Pinpoint the cell where the given text exists, returning its (x, y) midpoint coordinate. 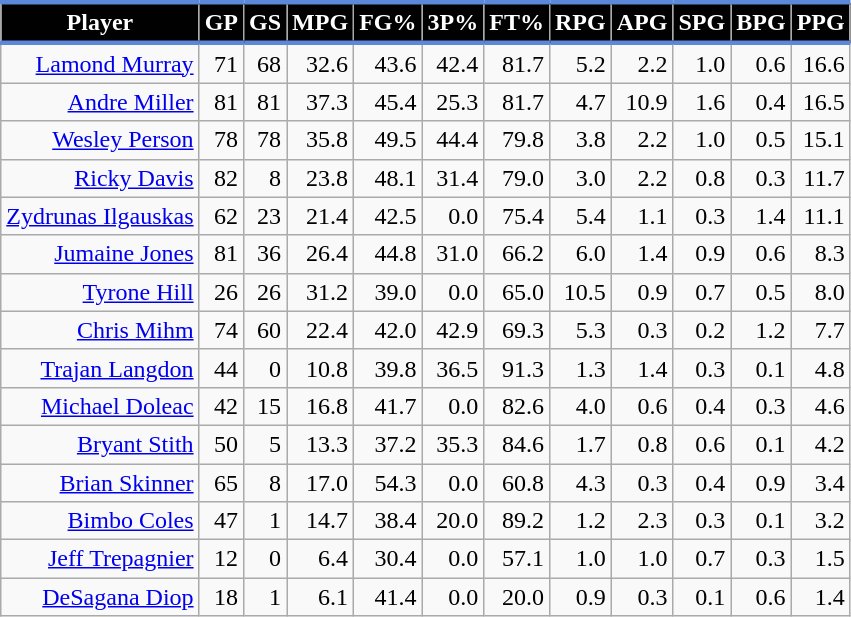
1.1 (642, 216)
1.5 (820, 559)
44 (221, 368)
91.3 (517, 368)
4.3 (580, 483)
65 (221, 483)
10.8 (320, 368)
39.0 (388, 292)
PPG (820, 22)
21.4 (320, 216)
3P% (453, 22)
Ricky Davis (100, 178)
15.1 (820, 140)
31.2 (320, 292)
1.3 (580, 368)
Jumaine Jones (100, 254)
41.4 (388, 597)
23 (264, 216)
Bimbo Coles (100, 521)
Andre Miller (100, 102)
31.0 (453, 254)
50 (221, 444)
5 (264, 444)
4.0 (580, 406)
Brian Skinner (100, 483)
4.8 (820, 368)
Tyrone Hill (100, 292)
37.3 (320, 102)
49.5 (388, 140)
42.5 (388, 216)
1.6 (702, 102)
5.2 (580, 63)
Player (100, 22)
41.7 (388, 406)
37.2 (388, 444)
38.4 (388, 521)
74 (221, 330)
89.2 (517, 521)
62 (221, 216)
8.0 (820, 292)
79.0 (517, 178)
0.2 (702, 330)
3.0 (580, 178)
6.0 (580, 254)
Zydrunas Ilgauskas (100, 216)
10.5 (580, 292)
43.6 (388, 63)
60 (264, 330)
18 (221, 597)
15 (264, 406)
60.8 (517, 483)
42.0 (388, 330)
5.4 (580, 216)
5.3 (580, 330)
54.3 (388, 483)
75.4 (517, 216)
13.3 (320, 444)
30.4 (388, 559)
11.7 (820, 178)
36 (264, 254)
84.6 (517, 444)
RPG (580, 22)
GP (221, 22)
45.4 (388, 102)
69.3 (517, 330)
79.8 (517, 140)
Wesley Person (100, 140)
14.7 (320, 521)
65.0 (517, 292)
4.6 (820, 406)
42 (221, 406)
MPG (320, 22)
42.4 (453, 63)
35.8 (320, 140)
42.9 (453, 330)
4.7 (580, 102)
17.0 (320, 483)
44.8 (388, 254)
BPG (761, 22)
26.4 (320, 254)
82.6 (517, 406)
SPG (702, 22)
APG (642, 22)
10.9 (642, 102)
82 (221, 178)
47 (221, 521)
DeSagana Diop (100, 597)
11.1 (820, 216)
48.1 (388, 178)
Michael Doleac (100, 406)
Jeff Trepagnier (100, 559)
39.8 (388, 368)
Bryant Stith (100, 444)
6.4 (320, 559)
16.8 (320, 406)
12 (221, 559)
8.3 (820, 254)
68 (264, 63)
35.3 (453, 444)
7.7 (820, 330)
66.2 (517, 254)
4.2 (820, 444)
57.1 (517, 559)
32.6 (320, 63)
3.4 (820, 483)
FG% (388, 22)
16.5 (820, 102)
FT% (517, 22)
25.3 (453, 102)
Lamond Murray (100, 63)
44.4 (453, 140)
3.8 (580, 140)
Chris Mihm (100, 330)
3.2 (820, 521)
2.3 (642, 521)
23.8 (320, 178)
GS (264, 22)
16.6 (820, 63)
22.4 (320, 330)
Trajan Langdon (100, 368)
31.4 (453, 178)
1.7 (580, 444)
71 (221, 63)
6.1 (320, 597)
36.5 (453, 368)
